Detect which cell encompasses the target text, then output its [X, Y] center coordinate. 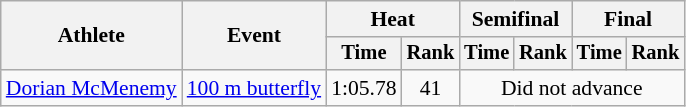
100 m butterfly [254, 88]
Dorian McMenemy [92, 88]
Did not advance [572, 88]
1:05.78 [364, 88]
Semifinal [515, 19]
Heat [392, 19]
Final [628, 19]
Athlete [92, 36]
41 [431, 88]
Event [254, 36]
